From the cell containing the given text, extract its center point as [x, y] coordinate. 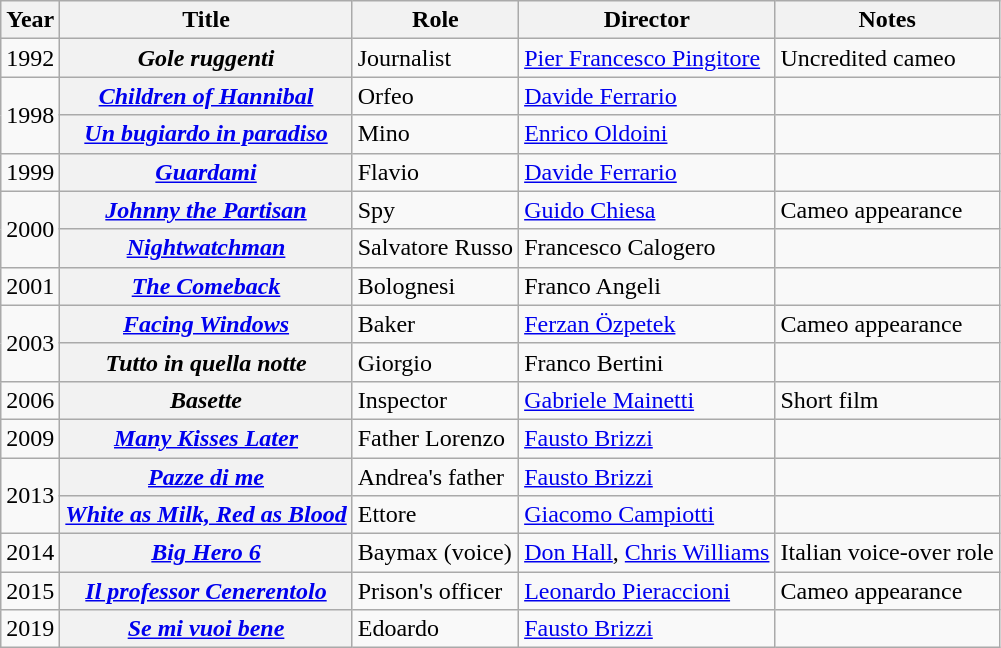
2003 [30, 343]
Salvatore Russo [435, 248]
Spy [435, 210]
Bolognesi [435, 286]
White as Milk, Red as Blood [206, 515]
Uncredited cameo [887, 58]
Gole ruggenti [206, 58]
2013 [30, 496]
Se mi vuoi bene [206, 629]
Leonardo Pieraccioni [647, 591]
Franco Bertini [647, 362]
2006 [30, 400]
Nightwatchman [206, 248]
2009 [30, 438]
Ferzan Özpetek [647, 324]
The Comeback [206, 286]
Gabriele Mainetti [647, 400]
Andrea's father [435, 477]
Giacomo Campiotti [647, 515]
Don Hall, Chris Williams [647, 553]
Guido Chiesa [647, 210]
Guardami [206, 172]
Franco Angeli [647, 286]
Year [30, 20]
1999 [30, 172]
Notes [887, 20]
Basette [206, 400]
Pier Francesco Pingitore [647, 58]
2019 [30, 629]
2015 [30, 591]
Orfeo [435, 96]
Il professor Cenerentolo [206, 591]
Baker [435, 324]
Italian voice-over role [887, 553]
1998 [30, 115]
Father Lorenzo [435, 438]
Ettore [435, 515]
Facing Windows [206, 324]
Mino [435, 134]
Short film [887, 400]
Francesco Calogero [647, 248]
Many Kisses Later [206, 438]
Un bugiardo in paradiso [206, 134]
Johnny the Partisan [206, 210]
2014 [30, 553]
Journalist [435, 58]
Baymax (voice) [435, 553]
Enrico Oldoini [647, 134]
Title [206, 20]
Director [647, 20]
Pazze di me [206, 477]
Inspector [435, 400]
Edoardo [435, 629]
Prison's officer [435, 591]
Tutto in quella notte [206, 362]
1992 [30, 58]
Children of Hannibal [206, 96]
Giorgio [435, 362]
2000 [30, 229]
Flavio [435, 172]
2001 [30, 286]
Role [435, 20]
Big Hero 6 [206, 553]
